Detect which cell encompasses the target text, then output its [X, Y] center coordinate. 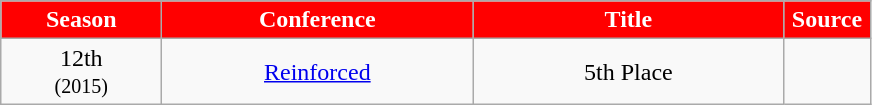
Reinforced [318, 72]
5th Place [628, 72]
Source [827, 20]
Conference [318, 20]
12th(2015) [82, 72]
Season [82, 20]
Title [628, 20]
